Extract the [X, Y] coordinate from the center of the cell holding the provided text.  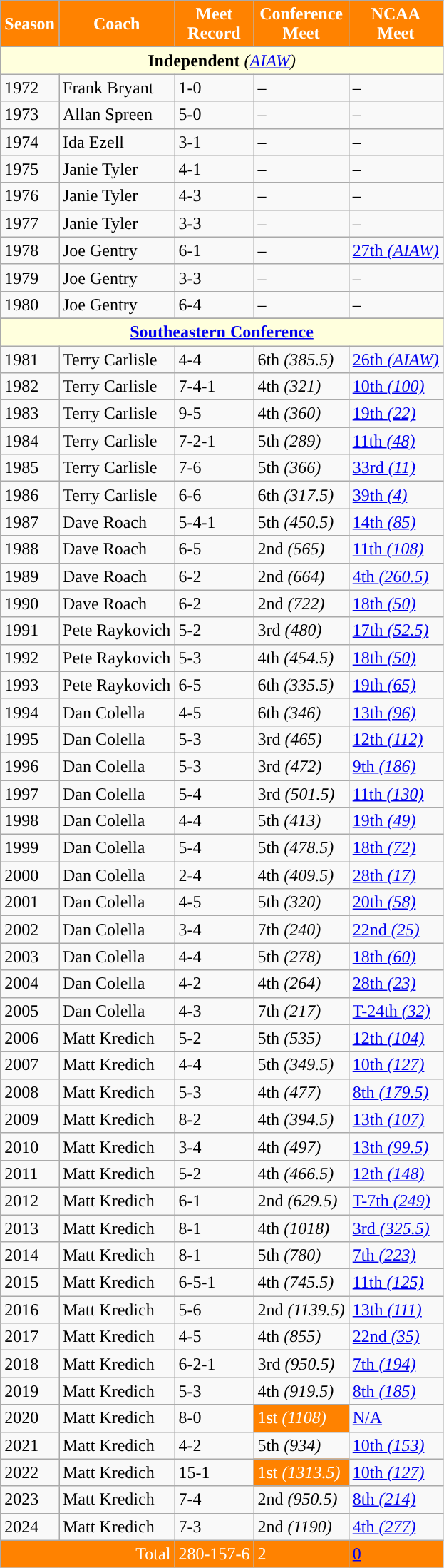
4th (466.5) [301, 1174]
1986 [30, 495]
1976 [30, 196]
2008 [30, 1092]
2009 [30, 1119]
1991 [30, 631]
22nd (35) [396, 1337]
Total [88, 1554]
4th (264) [301, 984]
2012 [30, 1201]
2nd (1190) [301, 1527]
6th (335.5) [301, 685]
10th (153) [396, 1445]
5th (934) [301, 1445]
6-6 [214, 495]
MeetRecord [214, 24]
1990 [30, 604]
4th (745.5) [301, 1283]
11th (125) [396, 1283]
7th (223) [396, 1256]
1984 [30, 441]
4-1 [214, 169]
4th (855) [301, 1337]
7-3 [214, 1527]
11th (48) [396, 441]
4th (497) [301, 1146]
5th (478.5) [301, 848]
2 [301, 1554]
27th (AIAW) [396, 250]
1978 [30, 250]
5th (349.5) [301, 1065]
NCAAMeet [396, 24]
2003 [30, 957]
28th (17) [396, 875]
11th (130) [396, 794]
3-1 [214, 142]
1999 [30, 848]
1989 [30, 576]
18th (60) [396, 957]
1972 [30, 88]
Coach [116, 24]
5-4-1 [214, 522]
3rd (472) [301, 766]
15-1 [214, 1472]
2017 [30, 1337]
2nd (565) [301, 549]
20th (58) [396, 902]
1980 [30, 305]
8th (185) [396, 1391]
4th (409.5) [301, 875]
4th (360) [301, 414]
5th (780) [301, 1256]
13th (99.5) [396, 1146]
2014 [30, 1256]
9th (186) [396, 766]
7-6 [214, 468]
1979 [30, 278]
3rd (950.5) [301, 1364]
2-4 [214, 875]
19th (49) [396, 821]
1985 [30, 468]
2024 [30, 1527]
1st (1108) [301, 1418]
2010 [30, 1146]
Ida Ezell [116, 142]
N/A [396, 1418]
5th (320) [301, 902]
2006 [30, 1038]
1998 [30, 821]
1974 [30, 142]
2001 [30, 902]
3rd (465) [301, 739]
18th (72) [396, 848]
1982 [30, 387]
8-2 [214, 1119]
2nd (1139.5) [301, 1310]
7th (240) [301, 930]
6-5-1 [214, 1283]
19th (22) [396, 414]
1987 [30, 522]
5th (289) [301, 441]
1973 [30, 115]
3rd (325.5) [396, 1228]
39th (4) [396, 495]
1993 [30, 685]
8th (214) [396, 1500]
0 [396, 1554]
7th (217) [301, 1011]
5-6 [214, 1310]
2011 [30, 1174]
2020 [30, 1418]
6th (317.5) [301, 495]
12th (148) [396, 1174]
2004 [30, 984]
Frank Bryant [116, 88]
17th (52.5) [396, 631]
1977 [30, 223]
26th (AIAW) [396, 359]
2018 [30, 1364]
1988 [30, 549]
7-2-1 [214, 441]
1995 [30, 739]
Allan Spreen [116, 115]
2015 [30, 1283]
1983 [30, 414]
2023 [30, 1500]
19th (65) [396, 685]
Independent (AIAW) [222, 61]
12th (104) [396, 1038]
2007 [30, 1065]
11th (108) [396, 549]
280-157-6 [214, 1554]
6th (385.5) [301, 359]
2nd (664) [301, 576]
5th (450.5) [301, 522]
2019 [30, 1391]
2000 [30, 875]
4th (477) [301, 1092]
T-7th (249) [396, 1201]
Season [30, 24]
2nd (722) [301, 604]
T-24th (32) [396, 1011]
1st (1313.5) [301, 1472]
28th (23) [396, 984]
8th (179.5) [396, 1092]
4th (1018) [301, 1228]
1975 [30, 169]
7-4-1 [214, 387]
2021 [30, 1445]
14th (85) [396, 522]
9-5 [214, 414]
1981 [30, 359]
1-0 [214, 88]
8-0 [214, 1418]
1994 [30, 712]
2nd (629.5) [301, 1201]
5th (413) [301, 821]
2nd (950.5) [301, 1500]
5-0 [214, 115]
1996 [30, 766]
2002 [30, 930]
2013 [30, 1228]
4th (454.5) [301, 658]
13th (107) [396, 1119]
Southeastern Conference [222, 332]
6-4 [214, 305]
2016 [30, 1310]
4th (260.5) [396, 576]
5th (535) [301, 1038]
3rd (480) [301, 631]
4th (394.5) [301, 1119]
7th (194) [396, 1364]
5th (278) [301, 957]
6-2-1 [214, 1364]
4th (321) [301, 387]
4th (277) [396, 1527]
3rd (501.5) [301, 794]
33rd (11) [396, 468]
6th (346) [301, 712]
12th (112) [396, 739]
4th (919.5) [301, 1391]
13th (111) [396, 1310]
22nd (25) [396, 930]
13th (96) [396, 712]
2022 [30, 1472]
1992 [30, 658]
10th (100) [396, 387]
7-4 [214, 1500]
ConferenceMeet [301, 24]
5th (366) [301, 468]
1997 [30, 794]
2005 [30, 1011]
